Identify which cell holds the provided text, then report its (X, Y) central coordinate. 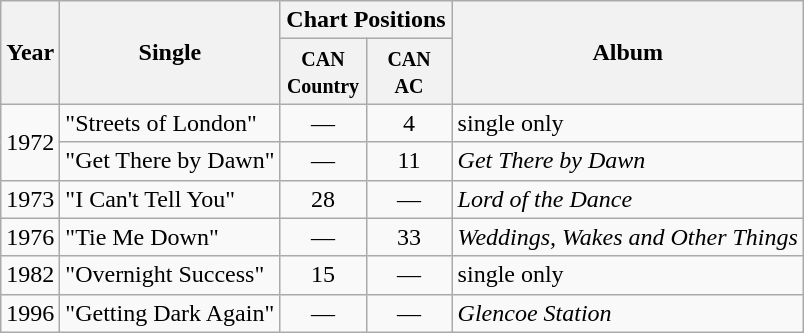
"Streets of London" (170, 123)
"Getting Dark Again" (170, 313)
Glencoe Station (628, 313)
"Get There by Dawn" (170, 161)
Get There by Dawn (628, 161)
1973 (30, 199)
"Overnight Success" (170, 275)
CAN Country (323, 72)
1996 (30, 313)
33 (409, 237)
CAN AC (409, 72)
1972 (30, 142)
"Tie Me Down" (170, 237)
28 (323, 199)
1982 (30, 275)
15 (323, 275)
11 (409, 161)
Single (170, 52)
Year (30, 52)
Album (628, 52)
Lord of the Dance (628, 199)
1976 (30, 237)
Chart Positions (366, 20)
4 (409, 123)
"I Can't Tell You" (170, 199)
Weddings, Wakes and Other Things (628, 237)
